Find where the given text appears and provide that cell's center as (x, y) coordinate. 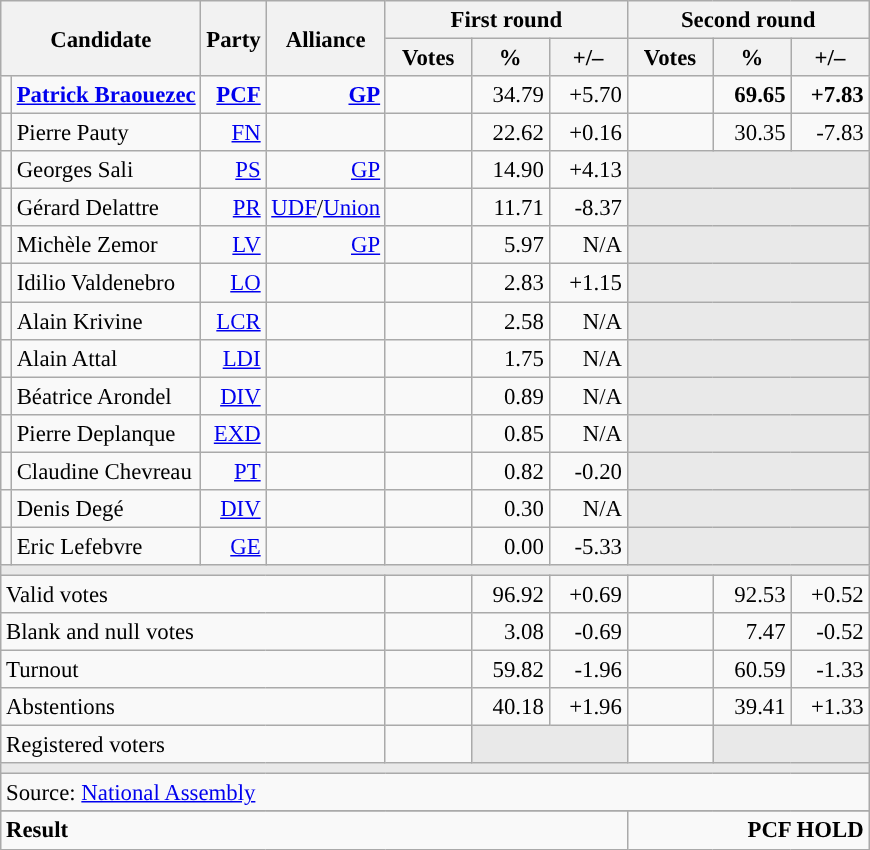
-0.69 (588, 632)
PCF (234, 95)
Registered voters (194, 745)
0.30 (510, 509)
-0.20 (588, 471)
Abstentions (194, 707)
LDI (234, 358)
+0.52 (830, 594)
+4.13 (588, 170)
EXD (234, 433)
UDF/Union (326, 208)
+1.33 (830, 707)
Candidate (101, 38)
-1.96 (588, 670)
34.79 (510, 95)
1.75 (510, 358)
0.89 (510, 396)
PS (234, 170)
59.82 (510, 670)
Michèle Zemor (106, 245)
PR (234, 208)
22.62 (510, 133)
2.83 (510, 283)
LCR (234, 321)
+1.96 (588, 707)
0.82 (510, 471)
Valid votes (194, 594)
69.65 (752, 95)
40.18 (510, 707)
Alliance (326, 38)
Result (314, 831)
30.35 (752, 133)
Source: National Assembly (435, 793)
92.53 (752, 594)
Georges Sali (106, 170)
60.59 (752, 670)
+7.83 (830, 95)
-0.52 (830, 632)
0.85 (510, 433)
LO (234, 283)
Pierre Pauty (106, 133)
Gérard Delattre (106, 208)
-5.33 (588, 546)
PCF HOLD (748, 831)
Idilio Valdenebro (106, 283)
First round (506, 20)
Eric Lefebvre (106, 546)
+5.70 (588, 95)
Second round (748, 20)
Patrick Braouezec (106, 95)
PT (234, 471)
7.47 (752, 632)
+0.69 (588, 594)
3.08 (510, 632)
+0.16 (588, 133)
Party (234, 38)
0.00 (510, 546)
39.41 (752, 707)
5.97 (510, 245)
GE (234, 546)
96.92 (510, 594)
2.58 (510, 321)
14.90 (510, 170)
+1.15 (588, 283)
Béatrice Arondel (106, 396)
-1.33 (830, 670)
Pierre Deplanque (106, 433)
11.71 (510, 208)
-8.37 (588, 208)
LV (234, 245)
-7.83 (830, 133)
Turnout (194, 670)
Alain Attal (106, 358)
Claudine Chevreau (106, 471)
FN (234, 133)
Alain Krivine (106, 321)
Blank and null votes (194, 632)
Denis Degé (106, 509)
